Identify which cell holds the provided text, then report its (x, y) central coordinate. 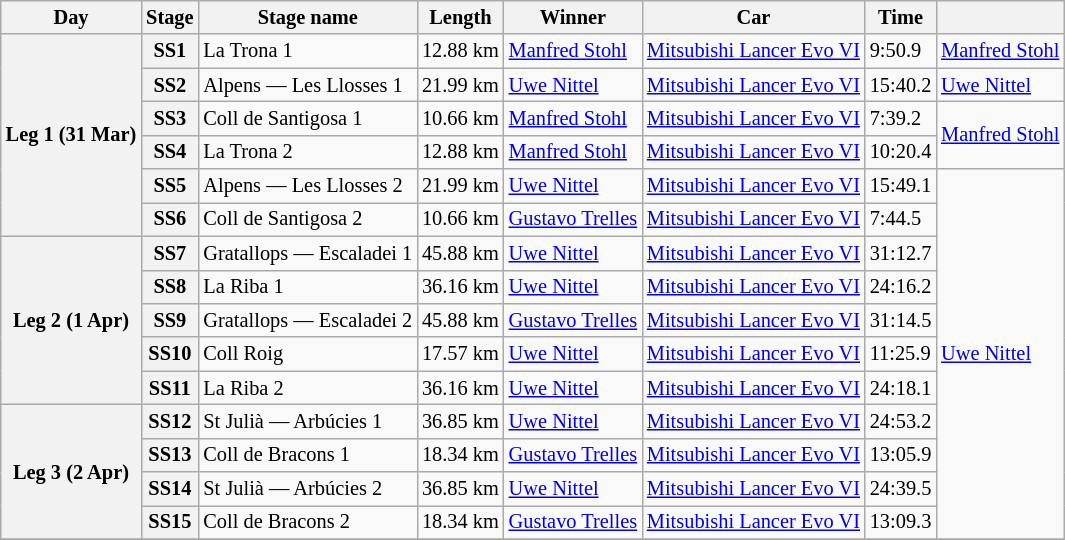
31:12.7 (900, 253)
SS5 (170, 186)
SS3 (170, 118)
7:44.5 (900, 219)
Gratallops — Escaladei 1 (308, 253)
SS12 (170, 421)
SS13 (170, 455)
Car (754, 17)
SS10 (170, 354)
SS11 (170, 388)
Coll de Santigosa 2 (308, 219)
15:40.2 (900, 85)
La Trona 2 (308, 152)
Coll de Bracons 2 (308, 522)
10:20.4 (900, 152)
7:39.2 (900, 118)
24:53.2 (900, 421)
SS8 (170, 287)
Alpens — Les Llosses 1 (308, 85)
SS6 (170, 219)
La Trona 1 (308, 51)
Coll de Santigosa 1 (308, 118)
La Riba 1 (308, 287)
SS4 (170, 152)
11:25.9 (900, 354)
Leg 3 (2 Apr) (71, 472)
Leg 2 (1 Apr) (71, 320)
9:50.9 (900, 51)
Time (900, 17)
SS1 (170, 51)
17.57 km (460, 354)
Leg 1 (31 Mar) (71, 135)
SS9 (170, 320)
La Riba 2 (308, 388)
Coll de Bracons 1 (308, 455)
13:09.3 (900, 522)
St Julià — Arbúcies 1 (308, 421)
Length (460, 17)
Gratallops — Escaladei 2 (308, 320)
24:18.1 (900, 388)
Day (71, 17)
SS14 (170, 489)
15:49.1 (900, 186)
13:05.9 (900, 455)
SS2 (170, 85)
SS7 (170, 253)
Stage (170, 17)
SS15 (170, 522)
24:16.2 (900, 287)
St Julià — Arbúcies 2 (308, 489)
Winner (573, 17)
Coll Roig (308, 354)
Stage name (308, 17)
Alpens — Les Llosses 2 (308, 186)
24:39.5 (900, 489)
31:14.5 (900, 320)
